Return the (X, Y) coordinate for the center point of the cell that contains the specified text.  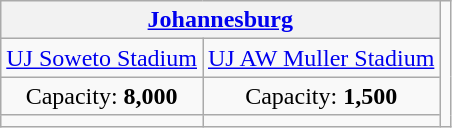
Capacity: 8,000 (102, 96)
Capacity: 1,500 (320, 96)
Johannesburg (220, 20)
UJ Soweto Stadium (102, 58)
UJ AW Muller Stadium (320, 58)
